Capture the cell that displays the provided text and extract its (x, y) central coordinate. 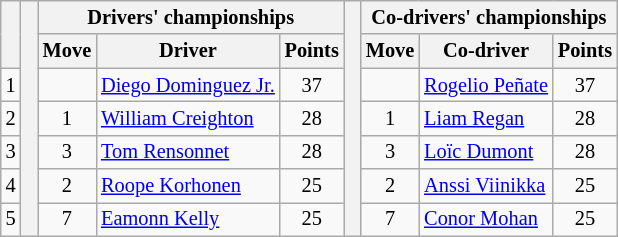
Tom Rensonnet (188, 152)
Eamonn Kelly (188, 219)
Co-drivers' championships (489, 17)
Conor Mohan (486, 219)
William Creighton (188, 118)
Rogelio Peñate (486, 85)
5 (11, 219)
Diego Dominguez Jr. (188, 85)
Anssi Viinikka (486, 186)
Loïc Dumont (486, 152)
Co-driver (486, 51)
Roope Korhonen (188, 186)
Liam Regan (486, 118)
4 (11, 186)
Drivers' championships (191, 17)
Driver (188, 51)
